Detect which cell encompasses the target text, then output its (x, y) center coordinate. 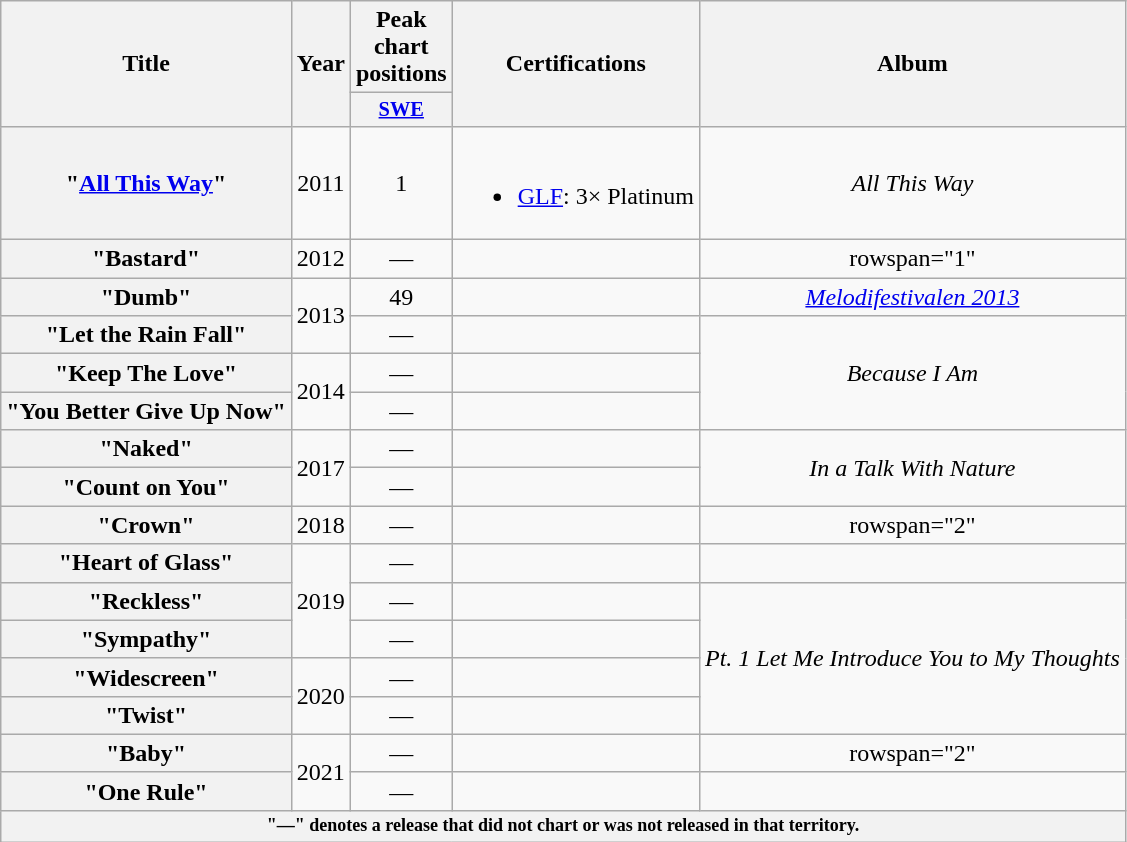
2014 (320, 392)
Pt. 1 Let Me Introduce You to My Thoughts (912, 658)
"You Better Give Up Now" (146, 411)
"Reckless" (146, 601)
2012 (320, 259)
All This Way (912, 182)
"Let the Rain Fall" (146, 335)
Year (320, 64)
"Twist" (146, 715)
"Dumb" (146, 297)
2019 (320, 601)
"All This Way" (146, 182)
2017 (320, 468)
"Naked" (146, 449)
"Heart of Glass" (146, 563)
Title (146, 64)
"—" denotes a release that did not chart or was not released in that territory. (564, 826)
"Widescreen" (146, 677)
Because I Am (912, 373)
49 (401, 297)
"Count on You" (146, 487)
GLF: 3× Platinum (576, 182)
2011 (320, 182)
2018 (320, 525)
1 (401, 182)
SWE (401, 110)
"Baby" (146, 753)
rowspan="1" (912, 259)
2021 (320, 772)
Album (912, 64)
"Keep The Love" (146, 373)
"Sympathy" (146, 639)
"Crown" (146, 525)
Melodifestivalen 2013 (912, 297)
In a Talk With Nature (912, 468)
2020 (320, 696)
"One Rule" (146, 791)
Peak chart positions (401, 47)
2013 (320, 316)
"Bastard" (146, 259)
Certifications (576, 64)
